Pinpoint the cell where the given text exists, returning its (x, y) midpoint coordinate. 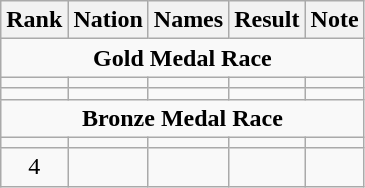
Bronze Medal Race (182, 118)
Rank (34, 20)
Nation (108, 20)
Names (188, 20)
Result (267, 20)
Gold Medal Race (182, 58)
Note (334, 20)
4 (34, 167)
